Identify which cell holds the provided text, then report its (x, y) central coordinate. 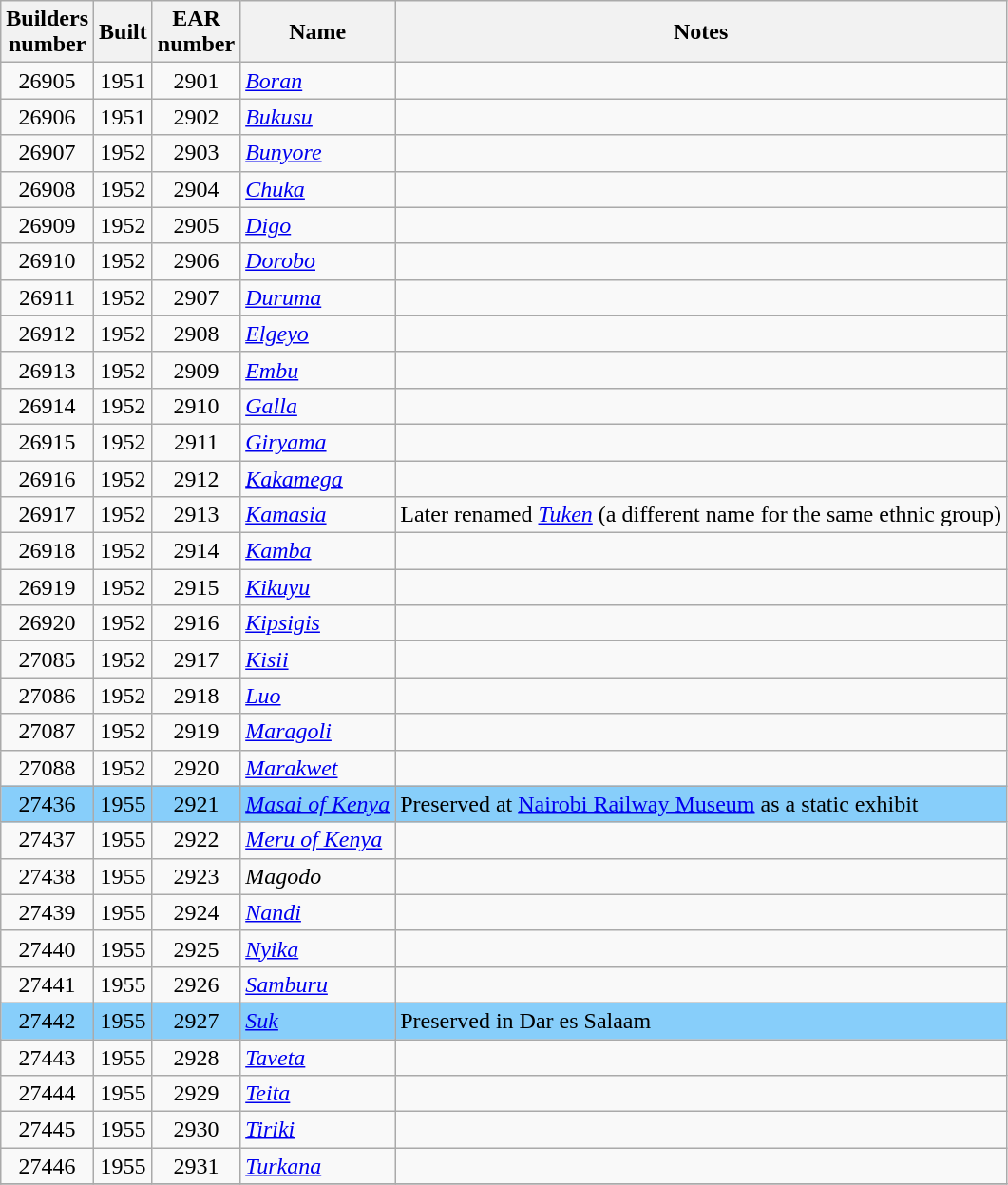
EARnumber (196, 32)
2930 (196, 1130)
27085 (48, 659)
27446 (48, 1166)
2906 (196, 261)
2909 (196, 370)
2907 (196, 297)
Buildersnumber (48, 32)
26919 (48, 587)
2917 (196, 659)
2919 (196, 732)
2924 (196, 912)
2915 (196, 587)
2904 (196, 189)
27441 (48, 984)
26917 (48, 515)
2931 (196, 1166)
2929 (196, 1094)
27439 (48, 912)
2928 (196, 1058)
Kipsigis (317, 623)
27436 (48, 804)
Turkana (317, 1166)
Duruma (317, 297)
Magodo (317, 876)
Galla (317, 406)
Notes (701, 32)
Kamasia (317, 515)
2911 (196, 442)
27444 (48, 1094)
Suk (317, 1021)
2902 (196, 117)
Boran (317, 81)
27442 (48, 1021)
2916 (196, 623)
Meru of Kenya (317, 840)
Marakwet (317, 768)
Bunyore (317, 153)
Preserved in Dar es Salaam (701, 1021)
26907 (48, 153)
2903 (196, 153)
Tiriki (317, 1130)
2925 (196, 948)
Elgeyo (317, 334)
Later renamed Tuken (a different name for the same ethnic group) (701, 515)
27088 (48, 768)
Luo (317, 696)
27440 (48, 948)
27443 (48, 1058)
Bukusu (317, 117)
Embu (317, 370)
2901 (196, 81)
2918 (196, 696)
Kakamega (317, 478)
Name (317, 32)
2912 (196, 478)
2905 (196, 225)
26918 (48, 551)
Preserved at Nairobi Railway Museum as a static exhibit (701, 804)
26920 (48, 623)
Built (124, 32)
2923 (196, 876)
Chuka (317, 189)
2926 (196, 984)
27086 (48, 696)
Digo (317, 225)
26913 (48, 370)
26915 (48, 442)
27087 (48, 732)
Samburu (317, 984)
Giryama (317, 442)
27445 (48, 1130)
2927 (196, 1021)
26906 (48, 117)
26909 (48, 225)
26912 (48, 334)
26905 (48, 81)
Nyika (317, 948)
2921 (196, 804)
27438 (48, 876)
Maragoli (317, 732)
2922 (196, 840)
Teita (317, 1094)
26910 (48, 261)
2914 (196, 551)
26916 (48, 478)
Taveta (317, 1058)
2908 (196, 334)
Kikuyu (317, 587)
Kamba (317, 551)
26911 (48, 297)
2910 (196, 406)
2920 (196, 768)
2913 (196, 515)
27437 (48, 840)
26914 (48, 406)
Masai of Kenya (317, 804)
Nandi (317, 912)
26908 (48, 189)
Dorobo (317, 261)
Kisii (317, 659)
